Scan for the cell matching the given text and deliver its [x, y] coordinate at center. 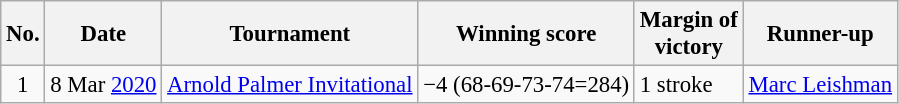
1 [23, 85]
Arnold Palmer Invitational [290, 85]
8 Mar 2020 [104, 85]
Margin ofvictory [688, 34]
Tournament [290, 34]
Marc Leishman [820, 85]
1 stroke [688, 85]
No. [23, 34]
Winning score [526, 34]
−4 (68-69-73-74=284) [526, 85]
Runner-up [820, 34]
Date [104, 34]
